Capture the cell that displays the provided text and extract its (x, y) central coordinate. 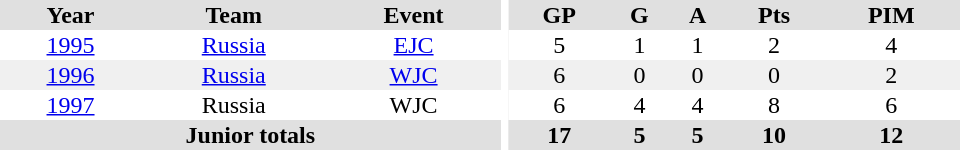
1997 (70, 105)
A (697, 15)
Junior totals (250, 135)
Pts (774, 15)
8 (774, 105)
10 (774, 135)
GP (559, 15)
Year (70, 15)
EJC (413, 45)
1996 (70, 75)
G (639, 15)
1995 (70, 45)
PIM (892, 15)
12 (892, 135)
Team (234, 15)
Event (413, 15)
17 (559, 135)
